Pinpoint the cell where the given text exists, returning its (X, Y) midpoint coordinate. 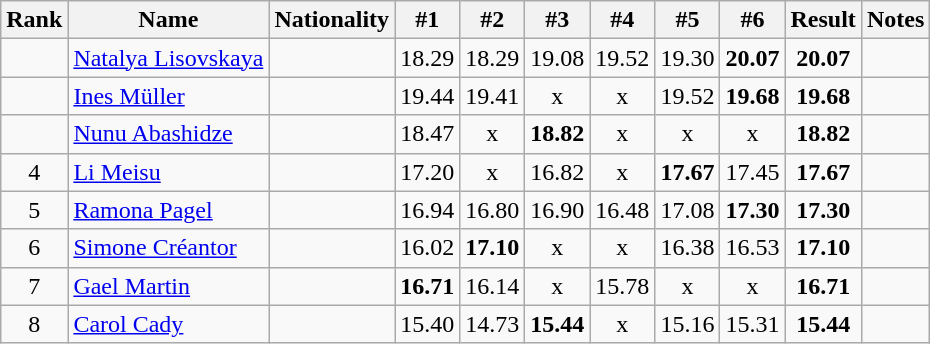
16.80 (492, 210)
16.48 (622, 210)
#3 (558, 20)
16.82 (558, 172)
Nationality (332, 20)
6 (34, 248)
16.14 (492, 286)
19.41 (492, 96)
17.08 (688, 210)
17.45 (752, 172)
Li Meisu (168, 172)
19.44 (428, 96)
Ines Müller (168, 96)
Result (823, 20)
Nunu Abashidze (168, 134)
16.90 (558, 210)
7 (34, 286)
#5 (688, 20)
#2 (492, 20)
Name (168, 20)
Gael Martin (168, 286)
#6 (752, 20)
5 (34, 210)
18.47 (428, 134)
16.02 (428, 248)
19.08 (558, 58)
Natalya Lisovskaya (168, 58)
16.94 (428, 210)
17.20 (428, 172)
Ramona Pagel (168, 210)
Notes (895, 20)
15.31 (752, 324)
15.16 (688, 324)
4 (34, 172)
#4 (622, 20)
15.40 (428, 324)
Simone Créantor (168, 248)
16.53 (752, 248)
#1 (428, 20)
Rank (34, 20)
19.30 (688, 58)
15.78 (622, 286)
8 (34, 324)
Carol Cady (168, 324)
16.38 (688, 248)
14.73 (492, 324)
